Locate the cell with the specified text and output its (X, Y) center coordinate. 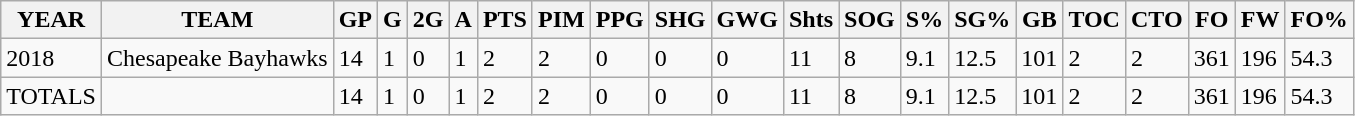
SG% (982, 20)
YEAR (52, 20)
TOTALS (52, 96)
PPG (620, 20)
2G (428, 20)
CTO (1156, 20)
GB (1040, 20)
G (393, 20)
TEAM (217, 20)
GWG (747, 20)
PTS (504, 20)
SHG (680, 20)
FW (1260, 20)
FO (1212, 20)
GP (355, 20)
TOC (1094, 20)
PIM (561, 20)
Chesapeake Bayhawks (217, 58)
S% (924, 20)
Shts (810, 20)
2018 (52, 58)
SOG (870, 20)
FO% (1319, 20)
A (463, 20)
